Provide the (X, Y) coordinate of the cell's center where the given text is located.  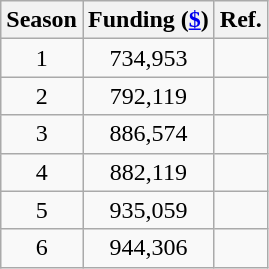
2 (42, 96)
Funding ($) (148, 20)
886,574 (148, 134)
3 (42, 134)
792,119 (148, 96)
1 (42, 58)
Ref. (240, 20)
4 (42, 172)
734,953 (148, 58)
944,306 (148, 248)
Season (42, 20)
935,059 (148, 210)
5 (42, 210)
882,119 (148, 172)
6 (42, 248)
